Identify which cell holds the provided text, then report its (X, Y) central coordinate. 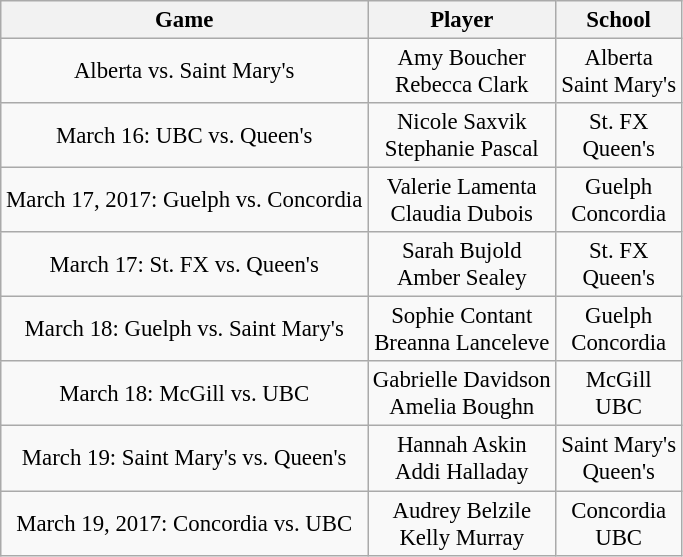
ConcordiaUBC (618, 524)
Sophie ContantBreanna Lanceleve (462, 330)
McGillUBC (618, 394)
Nicole SaxvikStephanie Pascal (462, 136)
March 19: Saint Mary's vs. Queen's (184, 458)
Alberta vs. Saint Mary's (184, 72)
March 19, 2017: Concordia vs. UBC (184, 524)
March 16: UBC vs. Queen's (184, 136)
Amy BoucherRebecca Clark (462, 72)
March 18: Guelph vs. Saint Mary's (184, 330)
School (618, 20)
Gabrielle Davidson Amelia Boughn (462, 394)
AlbertaSaint Mary's (618, 72)
Hannah AskinAddi Halladay (462, 458)
March 18: McGill vs. UBC (184, 394)
March 17: St. FX vs. Queen's (184, 264)
Audrey Belzile Kelly Murray (462, 524)
Player (462, 20)
Saint Mary'sQueen's (618, 458)
March 17, 2017: Guelph vs. Concordia (184, 200)
Valerie LamentaClaudia Dubois (462, 200)
Game (184, 20)
Sarah BujoldAmber Sealey (462, 264)
